For the text-containing cell, return its midpoint in (x, y) coordinate format. 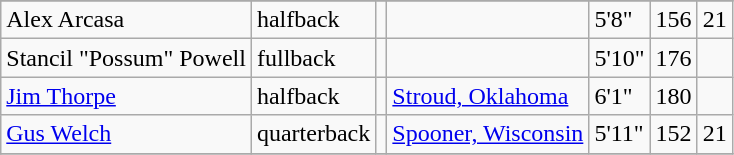
180 (674, 96)
152 (674, 134)
Stroud, Oklahoma (488, 96)
Jim Thorpe (126, 96)
5'10" (620, 58)
fullback (313, 58)
Stancil "Possum" Powell (126, 58)
Spooner, Wisconsin (488, 134)
156 (674, 20)
Alex Arcasa (126, 20)
176 (674, 58)
quarterback (313, 134)
6'1" (620, 96)
Gus Welch (126, 134)
5'8" (620, 20)
5'11" (620, 134)
